Detect which cell encompasses the target text, then output its (X, Y) center coordinate. 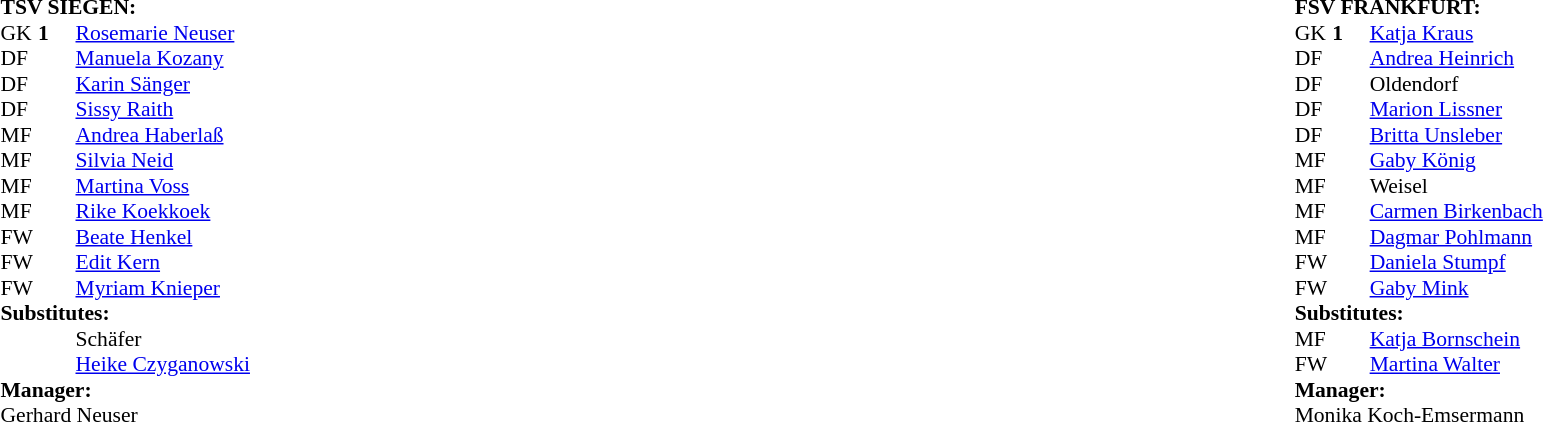
Martina Voss (163, 186)
Martina Walter (1456, 365)
Karin Sänger (163, 84)
Weisel (1456, 186)
Beate Henkel (163, 237)
Manuela Kozany (163, 59)
Gaby König (1456, 161)
Britta Unsleber (1456, 135)
Oldendorf (1456, 84)
Marion Lissner (1456, 109)
Carmen Birkenbach (1456, 211)
Heike Czyganowski (163, 365)
Gaby Mink (1456, 288)
Schäfer (163, 339)
Sissy Raith (163, 109)
Andrea Heinrich (1456, 59)
Rosemarie Neuser (163, 33)
Katja Kraus (1456, 33)
Edit Kern (163, 263)
Rike Koekkoek (163, 211)
Myriam Knieper (163, 288)
Dagmar Pohlmann (1456, 237)
Daniela Stumpf (1456, 263)
Katja Bornschein (1456, 339)
Andrea Haberlaß (163, 135)
Silvia Neid (163, 161)
